Pinpoint the cell where the given text exists, returning its (x, y) midpoint coordinate. 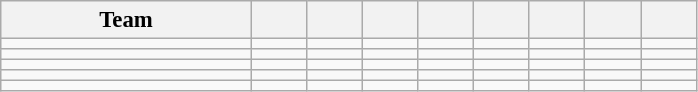
Team (126, 20)
